Pinpoint the cell where the given text exists, returning its (x, y) midpoint coordinate. 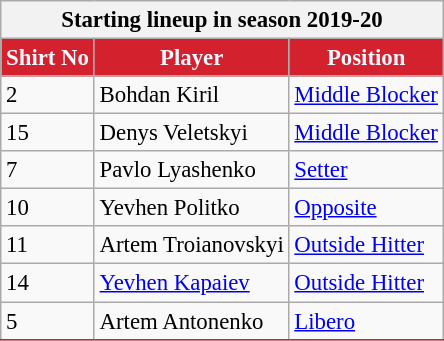
5 (48, 321)
Libero (366, 321)
Shirt No (48, 58)
Οpposite (366, 208)
Yevhen Politko (192, 208)
7 (48, 170)
Artem Antonenko (192, 321)
14 (48, 283)
10 (48, 208)
Artem Troianovskyi (192, 245)
Position (366, 58)
Pavlo Lyashenko (192, 170)
Bohdan Kiril (192, 95)
2 (48, 95)
15 (48, 133)
Yevhen Kapaiev (192, 283)
Starting lineup in season 2019-20 (222, 20)
Player (192, 58)
11 (48, 245)
Denys Veletskyi (192, 133)
Setter (366, 170)
